Return the (X, Y) coordinate for the center point of the cell that contains the specified text.  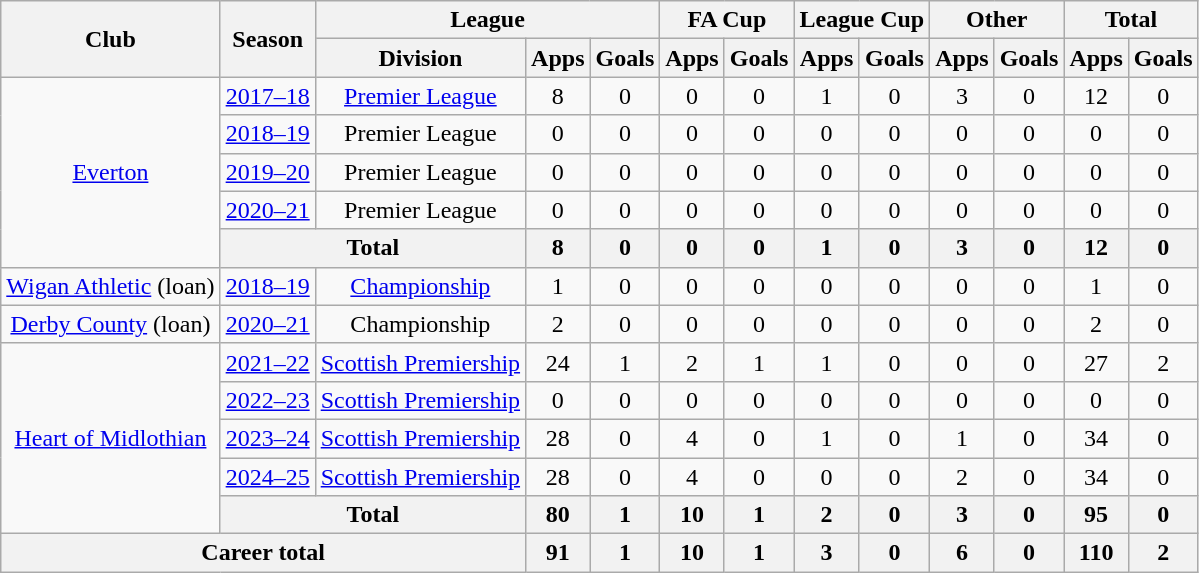
Wigan Athletic (loan) (110, 286)
Derby County (loan) (110, 324)
Club (110, 39)
80 (558, 515)
Season (268, 39)
League Cup (862, 20)
2019–20 (268, 172)
110 (1096, 553)
2022–23 (268, 400)
FA Cup (727, 20)
Division (420, 58)
League (488, 20)
95 (1096, 515)
Heart of Midlothian (110, 438)
91 (558, 553)
Other (997, 20)
27 (1096, 362)
Career total (264, 553)
2023–24 (268, 438)
Everton (110, 172)
24 (558, 362)
2017–18 (268, 96)
6 (962, 553)
2024–25 (268, 477)
2021–22 (268, 362)
